Extract the (x, y) coordinate from the center of the cell holding the provided text.  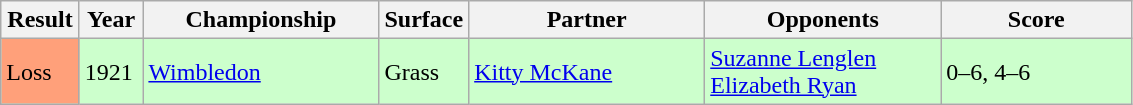
Kitty McKane (587, 72)
Championship (261, 20)
Loss (40, 72)
Year (111, 20)
Result (40, 20)
Wimbledon (261, 72)
Surface (424, 20)
Grass (424, 72)
Opponents (823, 20)
Suzanne Lenglen Elizabeth Ryan (823, 72)
Score (1036, 20)
Partner (587, 20)
1921 (111, 72)
0–6, 4–6 (1036, 72)
